Determine the [X, Y] coordinate at the center of the cell enclosing the given text.  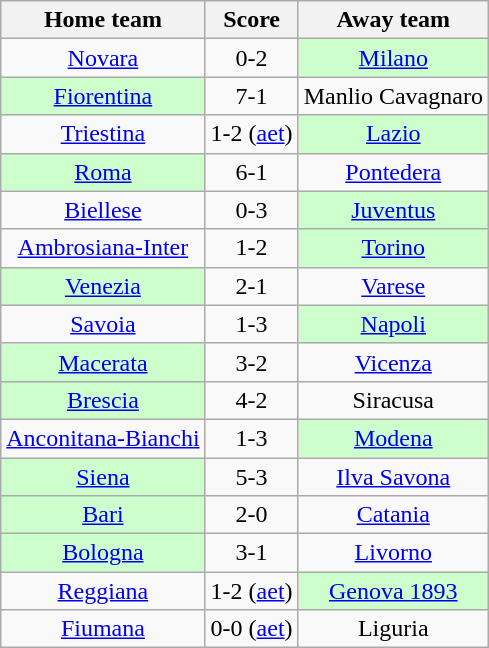
Torino [393, 248]
Venezia [103, 286]
Napoli [393, 324]
Vicenza [393, 362]
Macerata [103, 362]
0-2 [252, 58]
Reggiana [103, 591]
Juventus [393, 210]
Genova 1893 [393, 591]
Ambrosiana-Inter [103, 248]
Home team [103, 20]
Catania [393, 515]
Fiorentina [103, 96]
0-0 (aet) [252, 629]
2-1 [252, 286]
Triestina [103, 134]
0-3 [252, 210]
Lazio [393, 134]
3-2 [252, 362]
Fiumana [103, 629]
Pontedera [393, 172]
Anconitana-Bianchi [103, 438]
Modena [393, 438]
Livorno [393, 553]
Bologna [103, 553]
Biellese [103, 210]
Score [252, 20]
Novara [103, 58]
Siracusa [393, 400]
1-2 [252, 248]
5-3 [252, 477]
6-1 [252, 172]
3-1 [252, 553]
Savoia [103, 324]
Ilva Savona [393, 477]
Bari [103, 515]
7-1 [252, 96]
Manlio Cavagnaro [393, 96]
Milano [393, 58]
2-0 [252, 515]
Varese [393, 286]
Away team [393, 20]
Liguria [393, 629]
4-2 [252, 400]
Roma [103, 172]
Brescia [103, 400]
Siena [103, 477]
